Detect which cell encompasses the target text, then output its [X, Y] center coordinate. 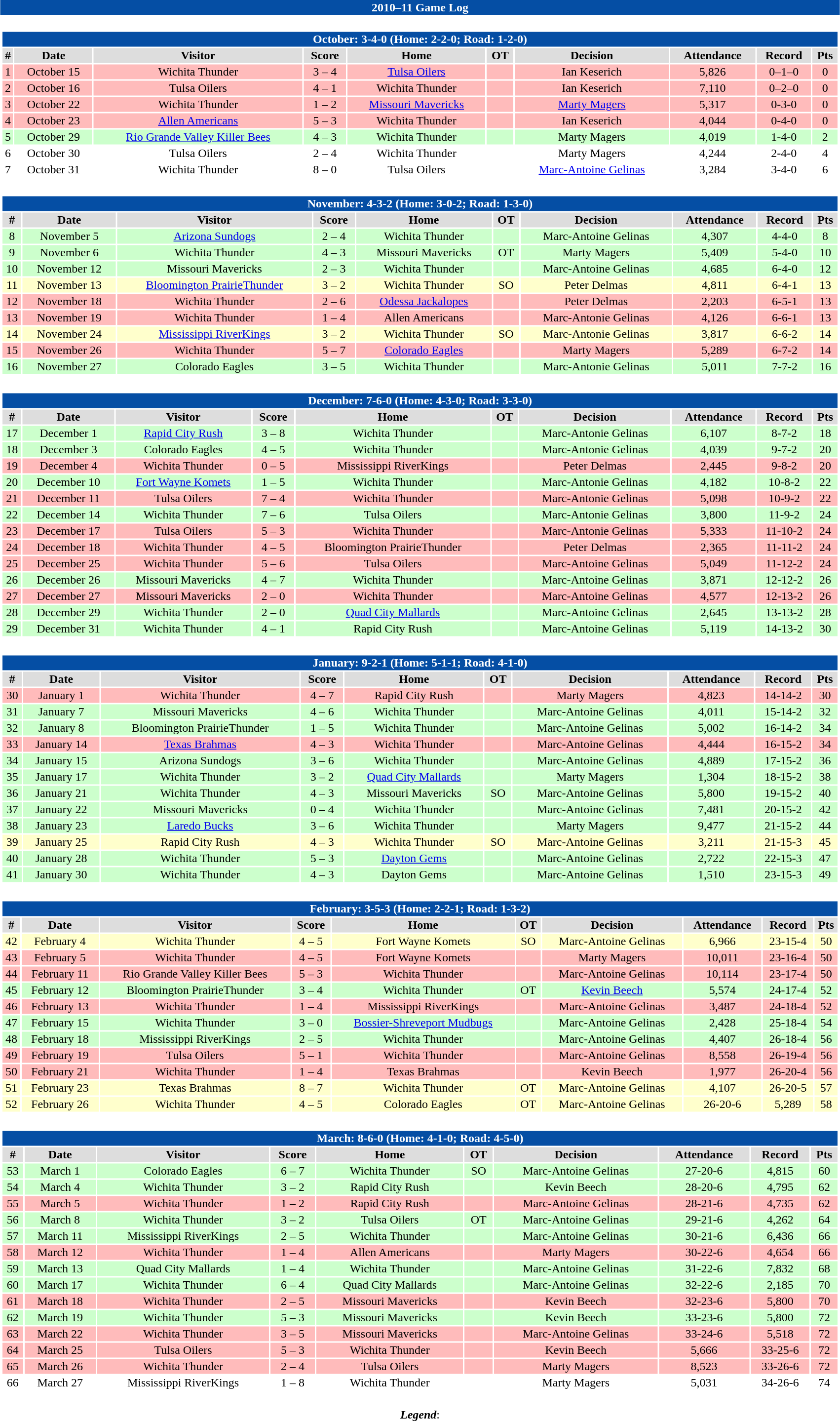
January 14 [61, 744]
3,800 [714, 515]
41 [12, 874]
November 18 [69, 302]
7 – 4 [273, 498]
59 [13, 1268]
4-4-0 [785, 237]
February: 3-5-3 (Home: 2-2-1; Road: 1-3-2) [420, 909]
16-15-2 [783, 744]
6,966 [723, 942]
6 – 7 [293, 1171]
23-17-4 [788, 974]
November: 4-3-2 (Home: 3-0-2; Road: 1-3-0) [420, 204]
3 – 0 [311, 1023]
28-20-6 [704, 1187]
4,407 [723, 1039]
February 21 [60, 1072]
2,185 [780, 1285]
25 [12, 563]
34-26-6 [780, 1383]
7,481 [711, 809]
1,977 [723, 1072]
February 13 [60, 1007]
2 – 3 [334, 269]
39 [12, 842]
November 12 [69, 269]
January 1 [61, 696]
5 [8, 137]
4,815 [780, 1171]
6-6-1 [785, 317]
9 [12, 252]
4,889 [711, 761]
5,098 [714, 498]
31 [12, 711]
14-14-2 [783, 696]
19-15-2 [783, 793]
February 5 [60, 957]
5,826 [713, 72]
4,735 [780, 1203]
March 25 [60, 1350]
26-19-4 [788, 1055]
December 17 [68, 531]
11-9-2 [785, 515]
2,365 [714, 548]
Odessa Jackalopes [424, 302]
5,666 [704, 1350]
2,645 [714, 613]
21-15-3 [783, 842]
8 – 7 [311, 1088]
October 30 [53, 154]
25-18-4 [788, 1023]
9-7-2 [785, 450]
6-5-1 [785, 302]
March 17 [60, 1285]
March 11 [60, 1236]
4,577 [714, 596]
30-21-6 [704, 1236]
1 – 8 [293, 1383]
March 18 [60, 1301]
January 30 [61, 874]
17 [12, 433]
March 13 [60, 1268]
3 [8, 104]
5 – 1 [311, 1055]
6-4-0 [785, 269]
4,107 [723, 1088]
December 4 [68, 466]
March 8 [60, 1220]
December 29 [68, 613]
0–2–0 [784, 88]
October 23 [53, 121]
January 17 [61, 777]
November 26 [69, 350]
5,049 [714, 563]
5 – 7 [334, 350]
November 27 [69, 367]
21 [12, 498]
30-22-6 [704, 1253]
March 26 [60, 1366]
51 [11, 1088]
21-15-2 [783, 826]
February 11 [60, 974]
8 – 0 [325, 169]
6-7-2 [785, 350]
8,558 [723, 1055]
24-18-4 [788, 1007]
January 23 [61, 826]
4,262 [780, 1220]
January 21 [61, 793]
5,518 [780, 1334]
0–1–0 [784, 72]
January 15 [61, 761]
10-9-2 [785, 498]
February 23 [60, 1088]
23-16-4 [788, 957]
7,832 [780, 1268]
December 18 [68, 548]
32-22-6 [704, 1285]
4,823 [711, 696]
11 [12, 285]
December 27 [68, 596]
March 12 [60, 1253]
33-26-6 [780, 1366]
March 1 [60, 1171]
January 25 [61, 842]
1,304 [711, 777]
4,126 [715, 317]
5 – 6 [273, 563]
October 29 [53, 137]
2,428 [723, 1023]
55 [13, 1203]
5,031 [704, 1383]
March 19 [60, 1318]
January 8 [61, 728]
2,445 [714, 466]
37 [12, 809]
December 26 [68, 580]
3-4-0 [784, 169]
10-8-2 [785, 482]
November 19 [69, 317]
Laredo Bucks [200, 826]
19 [12, 466]
24-17-4 [788, 990]
3,817 [715, 334]
27 [12, 596]
8,523 [704, 1366]
0-4-0 [784, 121]
December 31 [68, 629]
2 – 6 [334, 302]
29 [12, 629]
63 [13, 1334]
4,685 [715, 269]
15 [12, 350]
October 31 [53, 169]
7,110 [713, 88]
November 5 [69, 237]
6 – 4 [293, 1285]
November 6 [69, 252]
5,409 [715, 252]
0 – 5 [273, 466]
2,203 [715, 302]
48 [11, 1039]
11-10-2 [785, 531]
February 19 [60, 1055]
2,722 [711, 859]
March 5 [60, 1203]
4,307 [715, 237]
46 [11, 1007]
7 – 6 [273, 515]
31-22-6 [704, 1268]
32-23-6 [704, 1301]
18-15-2 [783, 777]
23-15-4 [788, 942]
4,811 [715, 285]
7 [8, 169]
5,119 [714, 629]
February 15 [60, 1023]
33-23-6 [704, 1318]
1 [8, 72]
January 22 [61, 809]
1-4-0 [784, 137]
January 28 [61, 859]
4,444 [711, 744]
33 [12, 744]
4 – 6 [322, 711]
February 4 [60, 942]
Bossier-Shreveport Mudbugs [423, 1023]
6-6-2 [785, 334]
5-4-0 [785, 252]
December 14 [68, 515]
8-7-2 [785, 433]
February 12 [60, 990]
5,333 [714, 531]
March 22 [60, 1334]
November 24 [69, 334]
December: 7-6-0 (Home: 4-3-0; Road: 3-3-0) [420, 400]
January: 9-2-1 (Home: 5-1-1; Road: 4-1-0) [420, 663]
3,487 [723, 1007]
23 [12, 531]
October 15 [53, 72]
4,654 [780, 1253]
December 1 [68, 433]
3,284 [713, 169]
10,011 [723, 957]
October 22 [53, 104]
12-13-2 [785, 596]
74 [824, 1383]
February 18 [60, 1039]
5,002 [711, 728]
November 13 [69, 285]
March 27 [60, 1383]
February 26 [60, 1105]
5,317 [713, 104]
53 [13, 1171]
4,795 [780, 1187]
9,477 [711, 826]
43 [11, 957]
December 10 [68, 482]
0 – 4 [322, 809]
1,510 [711, 874]
17-15-2 [783, 761]
11-12-2 [785, 563]
9-8-2 [785, 466]
4,182 [714, 482]
4,244 [713, 154]
6-4-1 [785, 285]
10,114 [723, 974]
28-21-6 [704, 1203]
2-4-0 [784, 154]
26-20-4 [788, 1072]
6,107 [714, 433]
January 7 [61, 711]
7-7-2 [785, 367]
33-24-6 [704, 1334]
5,011 [715, 367]
March 4 [60, 1187]
22-15-3 [783, 859]
27-20-6 [704, 1171]
0-3-0 [784, 104]
5,574 [723, 990]
13-13-2 [785, 613]
12-12-2 [785, 580]
23-15-3 [783, 874]
26-18-4 [788, 1039]
4,039 [714, 450]
3,871 [714, 580]
26-20-6 [723, 1105]
15-14-2 [783, 711]
December 11 [68, 498]
3,211 [711, 842]
33-25-6 [780, 1350]
October: 3-4-0 (Home: 2-2-0; Road: 1-2-0) [420, 39]
26-20-5 [788, 1088]
35 [12, 777]
2010–11 Game Log [420, 7]
11-11-2 [785, 548]
68 [824, 1268]
4,044 [713, 121]
December 3 [68, 450]
65 [13, 1366]
29-21-6 [704, 1220]
October 16 [53, 88]
61 [13, 1301]
3 – 8 [273, 433]
December 25 [68, 563]
4,019 [713, 137]
16-14-2 [783, 728]
14-13-2 [785, 629]
20-15-2 [783, 809]
6,436 [780, 1236]
March: 8-6-0 (Home: 4-1-0; Road: 4-5-0) [420, 1138]
4,011 [711, 711]
